Provide the (x, y) coordinate of the cell's center where the given text is located.  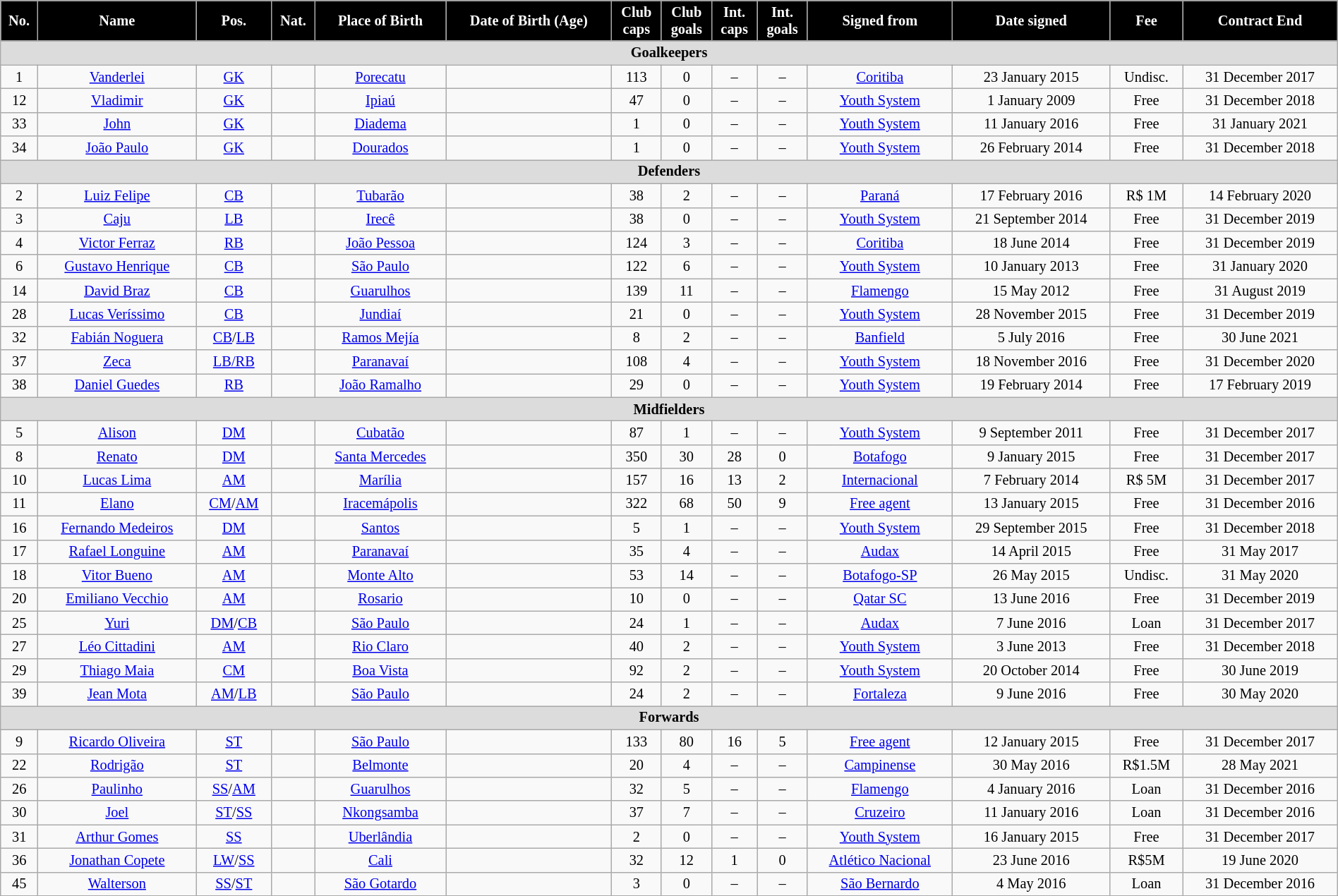
45 (20, 884)
Monte Alto (380, 575)
Nat. (293, 20)
17 February 2016 (1031, 195)
20 October 2014 (1031, 670)
26 February 2014 (1031, 148)
Luiz Felipe (117, 195)
157 (637, 480)
Vanderlei (117, 77)
108 (637, 362)
Int.caps (735, 20)
Jundiaí (380, 314)
LW/SS (234, 860)
47 (637, 100)
21 September 2014 (1031, 219)
4 January 2016 (1031, 789)
Diadema (380, 124)
17 (20, 552)
34 (20, 148)
Santa Mercedes (380, 456)
Clubgoals (687, 20)
João Pessoa (380, 243)
23 June 2016 (1031, 860)
Caju (117, 219)
350 (637, 456)
ST/SS (234, 813)
Marília (380, 480)
80 (687, 741)
Renato (117, 456)
35 (637, 552)
10 January 2013 (1031, 267)
Banfield (879, 338)
Cruzeiro (879, 813)
Fee (1146, 20)
Fabián Noguera (117, 338)
Joel (117, 813)
Clubcaps (637, 20)
Yuri (117, 623)
17 February 2019 (1260, 385)
Jean Mota (117, 694)
133 (637, 741)
Internacional (879, 480)
50 (735, 504)
25 (20, 623)
Midfielders (669, 409)
Int.goals (783, 20)
Jonathan Copete (117, 860)
SS (234, 837)
29 September 2015 (1031, 528)
Daniel Guedes (117, 385)
30 June 2019 (1260, 670)
Irecê (380, 219)
Uberlândia (380, 837)
28 May 2021 (1260, 765)
Lucas Lima (117, 480)
Cali (380, 860)
Boa Vista (380, 670)
26 (20, 789)
João Ramalho (380, 385)
Signed from (879, 20)
27 (20, 646)
DM/CB (234, 623)
113 (637, 77)
Fortaleza (879, 694)
7 June 2016 (1031, 623)
30 May 2016 (1031, 765)
AM/LB (234, 694)
Pos. (234, 20)
16 January 2015 (1031, 837)
9 June 2016 (1031, 694)
Botafogo-SP (879, 575)
R$1.5M (1146, 765)
CM (234, 670)
SS/AM (234, 789)
Arthur Gomes (117, 837)
Fernando Medeiros (117, 528)
Vladimir (117, 100)
68 (687, 504)
Rodrigão (117, 765)
Forwards (669, 718)
31 January 2020 (1260, 267)
Paulinho (117, 789)
30 May 2020 (1260, 694)
Porecatu (380, 77)
Date of Birth (Age) (529, 20)
Tubarão (380, 195)
CB/LB (234, 338)
Ipiaú (380, 100)
Lucas Veríssimo (117, 314)
Goalkeepers (669, 53)
139 (637, 291)
Elano (117, 504)
São Bernardo (879, 884)
Santos (380, 528)
23 January 2015 (1031, 77)
19 February 2014 (1031, 385)
30 June 2021 (1260, 338)
Léo Cittadini (117, 646)
5 July 2016 (1031, 338)
João Paulo (117, 148)
14 April 2015 (1031, 552)
LB/RB (234, 362)
31 August 2019 (1260, 291)
John (117, 124)
Walterson (117, 884)
R$5M (1146, 860)
Gustavo Henrique (117, 267)
LB (234, 219)
3 June 2013 (1031, 646)
Thiago Maia (117, 670)
13 June 2016 (1031, 599)
31 December 2020 (1260, 362)
7 (687, 813)
13 (735, 480)
Ramos Mejía (380, 338)
31 (20, 837)
Atlético Nacional (879, 860)
SS/ST (234, 884)
Name (117, 20)
Dourados (380, 148)
19 June 2020 (1260, 860)
92 (637, 670)
18 (20, 575)
9 January 2015 (1031, 456)
Rosario (380, 599)
22 (20, 765)
Vitor Bueno (117, 575)
18 November 2016 (1031, 362)
Belmonte (380, 765)
36 (20, 860)
12 January 2015 (1031, 741)
Zeca (117, 362)
Cubatão (380, 432)
CM/AM (234, 504)
Iracemápolis (380, 504)
31 May 2017 (1260, 552)
322 (637, 504)
David Braz (117, 291)
7 February 2014 (1031, 480)
9 September 2011 (1031, 432)
Alison (117, 432)
18 June 2014 (1031, 243)
R$ 1M (1146, 195)
21 (637, 314)
124 (637, 243)
40 (637, 646)
31 January 2021 (1260, 124)
Defenders (669, 171)
53 (637, 575)
14 February 2020 (1260, 195)
No. (20, 20)
São Gotardo (380, 884)
Date signed (1031, 20)
Emiliano Vecchio (117, 599)
31 May 2020 (1260, 575)
4 May 2016 (1031, 884)
33 (20, 124)
Botafogo (879, 456)
13 January 2015 (1031, 504)
1 January 2009 (1031, 100)
26 May 2015 (1031, 575)
28 November 2015 (1031, 314)
Contract End (1260, 20)
Campinense (879, 765)
Victor Ferraz (117, 243)
Paraná (879, 195)
Rio Claro (380, 646)
39 (20, 694)
87 (637, 432)
122 (637, 267)
Ricardo Oliveira (117, 741)
15 May 2012 (1031, 291)
Nkongsamba (380, 813)
Rafael Longuine (117, 552)
R$ 5M (1146, 480)
Place of Birth (380, 20)
Qatar SC (879, 599)
